Determine the (X, Y) coordinate at the center of the cell enclosing the given text.  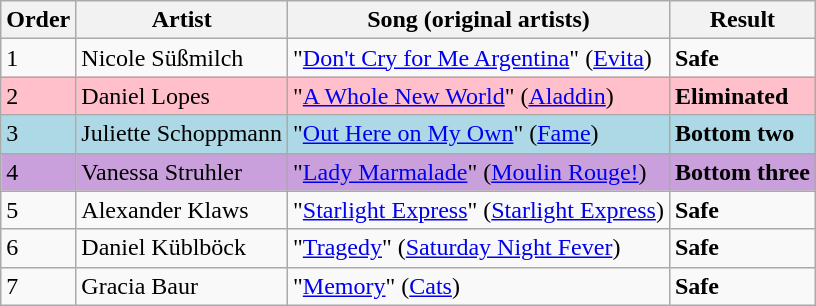
Song (original artists) (479, 20)
Alexander Klaws (182, 210)
Bottom three (742, 172)
5 (38, 210)
Juliette Schoppmann (182, 134)
"Don't Cry for Me Argentina" (Evita) (479, 58)
"Tragedy" (Saturday Night Fever) (479, 248)
Bottom two (742, 134)
2 (38, 96)
Artist (182, 20)
"Memory" (Cats) (479, 286)
6 (38, 248)
3 (38, 134)
Daniel Lopes (182, 96)
"Starlight Express" (Starlight Express) (479, 210)
"Lady Marmalade" (Moulin Rouge!) (479, 172)
Nicole Süßmilch (182, 58)
Order (38, 20)
"A Whole New World" (Aladdin) (479, 96)
Daniel Küblböck (182, 248)
"Out Here on My Own" (Fame) (479, 134)
Eliminated (742, 96)
7 (38, 286)
4 (38, 172)
Result (742, 20)
1 (38, 58)
Vanessa Struhler (182, 172)
Gracia Baur (182, 286)
